Provide the [x, y] coordinate of the cell's center where the given text is located.  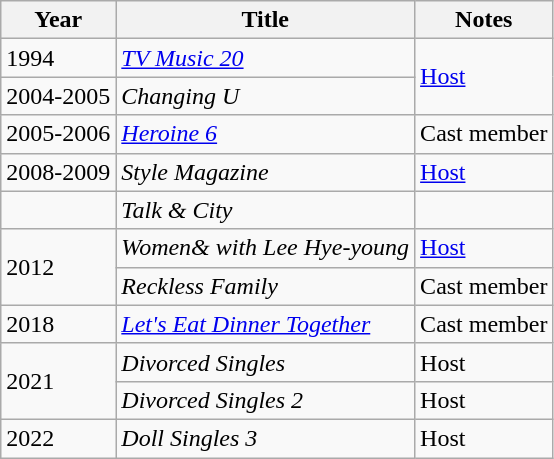
1994 [58, 58]
2004-2005 [58, 96]
2008-2009 [58, 172]
Style Magazine [266, 172]
Divorced Singles 2 [266, 400]
Divorced Singles [266, 362]
Title [266, 20]
Doll Singles 3 [266, 438]
Year [58, 20]
Talk & City [266, 210]
Notes [484, 20]
2012 [58, 267]
TV Music 20 [266, 58]
Let's Eat Dinner Together [266, 324]
2021 [58, 381]
Reckless Family [266, 286]
Women& with Lee Hye-young [266, 248]
2018 [58, 324]
Changing U [266, 96]
Heroine 6 [266, 134]
2005-2006 [58, 134]
2022 [58, 438]
